Locate the cell with the specified text and output its [x, y] center coordinate. 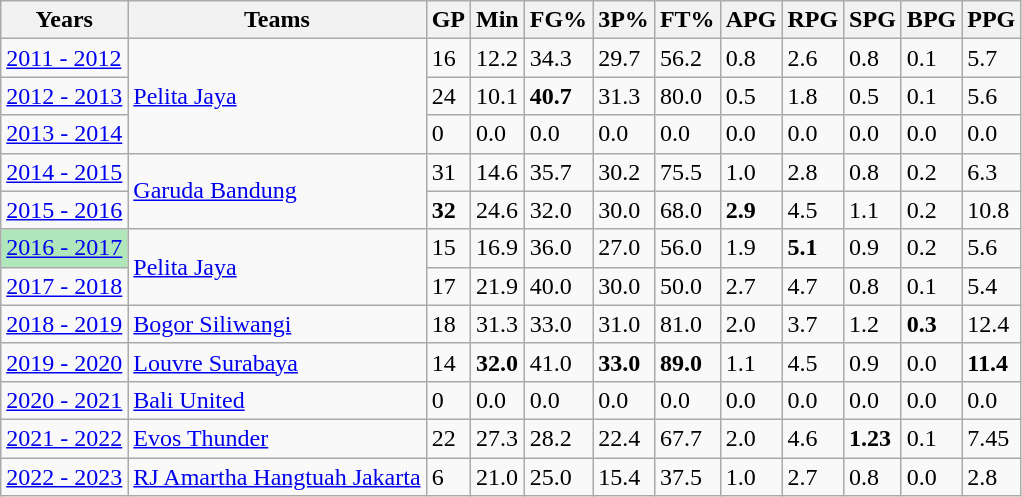
5.7 [992, 58]
Min [498, 20]
4.6 [813, 438]
2019 - 2020 [64, 362]
2011 - 2012 [64, 58]
FG% [558, 20]
75.5 [687, 172]
5.4 [992, 286]
31.0 [624, 324]
2017 - 2018 [64, 286]
41.0 [558, 362]
22.4 [624, 438]
6.3 [992, 172]
36.0 [558, 248]
3.7 [813, 324]
16.9 [498, 248]
35.7 [558, 172]
40.0 [558, 286]
Years [64, 20]
APG [751, 20]
67.7 [687, 438]
16 [448, 58]
34.3 [558, 58]
RPG [813, 20]
11.4 [992, 362]
Evos Thunder [277, 438]
28.2 [558, 438]
7.45 [992, 438]
68.0 [687, 210]
18 [448, 324]
6 [448, 477]
22 [448, 438]
BPG [931, 20]
27.0 [624, 248]
21.0 [498, 477]
25.0 [558, 477]
1.8 [813, 96]
12.2 [498, 58]
Teams [277, 20]
2021 - 2022 [64, 438]
24 [448, 96]
32 [448, 210]
5.1 [813, 248]
30.2 [624, 172]
2014 - 2015 [64, 172]
2022 - 2023 [64, 477]
PPG [992, 20]
29.7 [624, 58]
10.8 [992, 210]
0.3 [931, 324]
RJ Amartha Hangtuah Jakarta [277, 477]
15.4 [624, 477]
81.0 [687, 324]
2015 - 2016 [64, 210]
2.9 [751, 210]
31 [448, 172]
37.5 [687, 477]
17 [448, 286]
Bali United [277, 400]
10.1 [498, 96]
2016 - 2017 [64, 248]
40.7 [558, 96]
56.0 [687, 248]
Louvre Surabaya [277, 362]
2018 - 2019 [64, 324]
GP [448, 20]
2012 - 2013 [64, 96]
27.3 [498, 438]
Garuda Bandung [277, 191]
89.0 [687, 362]
2.6 [813, 58]
15 [448, 248]
2013 - 2014 [64, 134]
14.6 [498, 172]
24.6 [498, 210]
80.0 [687, 96]
3P% [624, 20]
50.0 [687, 286]
21.9 [498, 286]
1.9 [751, 248]
1.2 [873, 324]
12.4 [992, 324]
1.23 [873, 438]
4.7 [813, 286]
2020 - 2021 [64, 400]
FT% [687, 20]
14 [448, 362]
SPG [873, 20]
56.2 [687, 58]
Bogor Siliwangi [277, 324]
